Identify which cell holds the provided text, then report its [X, Y] central coordinate. 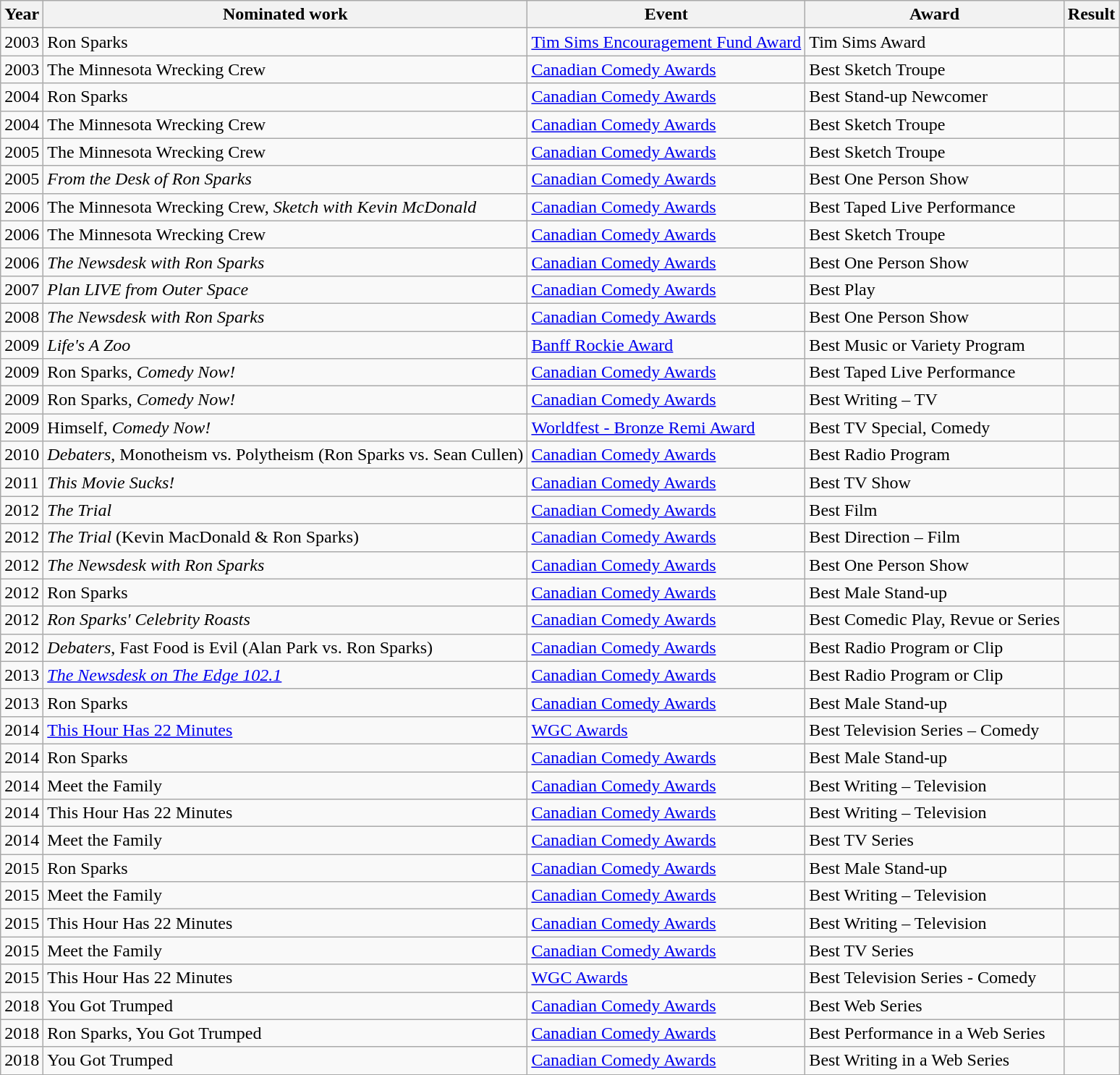
Ron Sparks' Celebrity Roasts [285, 620]
Debaters, Fast Food is Evil (Alan Park vs. Ron Sparks) [285, 647]
Best Writing in a Web Series [935, 1061]
Year [22, 14]
Nominated work [285, 14]
Best Stand-up Newcomer [935, 97]
Worldfest - Bronze Remi Award [666, 428]
2010 [22, 455]
2008 [22, 317]
Debaters, Monotheism vs. Polytheism (Ron Sparks vs. Sean Cullen) [285, 455]
Award [935, 14]
2007 [22, 289]
From the Desk of Ron Sparks [285, 179]
Best Play [935, 289]
Tim Sims Award [935, 42]
Best Television Series - Comedy [935, 978]
Best TV Special, Comedy [935, 428]
Best Comedic Play, Revue or Series [935, 620]
Banff Rockie Award [666, 345]
The Newsdesk on The Edge 102.1 [285, 675]
Himself, Comedy Now! [285, 428]
2011 [22, 483]
Life's A Zoo [285, 345]
The Minnesota Wrecking Crew, Sketch with Kevin McDonald [285, 207]
Event [666, 14]
Best Television Series – Comedy [935, 730]
Best Direction – Film [935, 537]
Best TV Show [935, 483]
Result [1091, 14]
Best Performance in a Web Series [935, 1033]
Ron Sparks, You Got Trumped [285, 1033]
Best Web Series [935, 1006]
Plan LIVE from Outer Space [285, 289]
Best Music or Variety Program [935, 345]
Tim Sims Encouragement Fund Award [666, 42]
The Trial (Kevin MacDonald & Ron Sparks) [285, 537]
Best Radio Program [935, 455]
Best Film [935, 510]
The Trial [285, 510]
This Movie Sucks! [285, 483]
Best Writing – TV [935, 400]
